Find where the given text appears and provide that cell's center as (X, Y) coordinate. 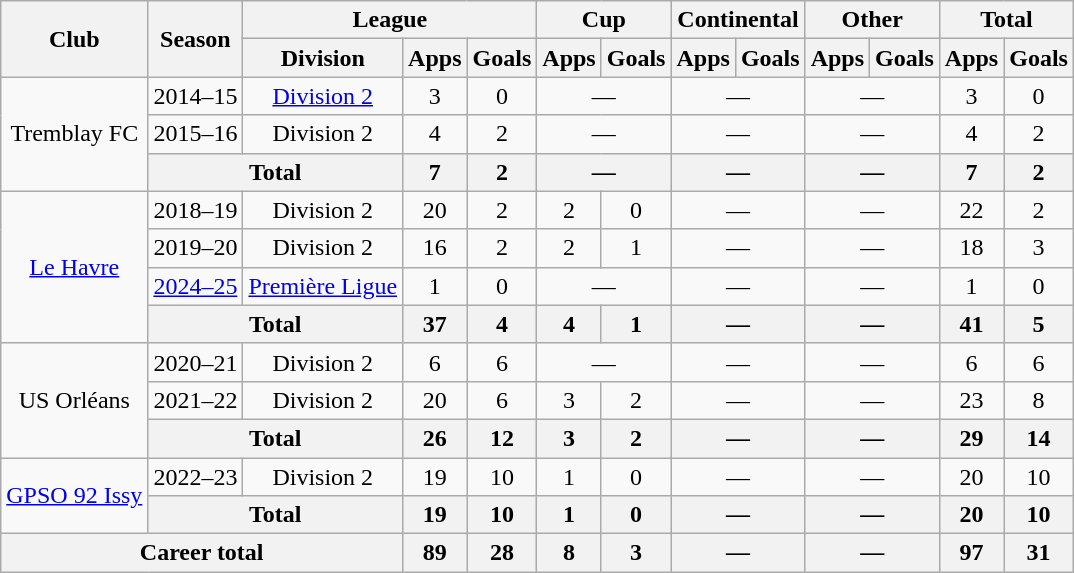
Cup (604, 20)
31 (1039, 553)
2024–25 (196, 286)
Career total (202, 553)
2019–20 (196, 248)
2015–16 (196, 134)
26 (435, 438)
US Orléans (74, 400)
28 (502, 553)
Division (323, 58)
Other (872, 20)
GPSO 92 Issy (74, 496)
5 (1039, 324)
Club (74, 39)
Le Havre (74, 267)
Continental (738, 20)
16 (435, 248)
89 (435, 553)
37 (435, 324)
41 (971, 324)
2020–21 (196, 362)
12 (502, 438)
97 (971, 553)
23 (971, 400)
2022–23 (196, 477)
League (390, 20)
Première Ligue (323, 286)
22 (971, 210)
2021–22 (196, 400)
2014–15 (196, 96)
Tremblay FC (74, 134)
14 (1039, 438)
29 (971, 438)
Season (196, 39)
2018–19 (196, 210)
18 (971, 248)
